From the cell containing the given text, extract its center point as (x, y) coordinate. 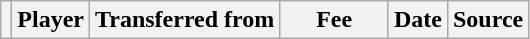
Player (51, 20)
Source (488, 20)
Date (418, 20)
Transferred from (185, 20)
Fee (334, 20)
